Capture the cell that displays the provided text and extract its [x, y] central coordinate. 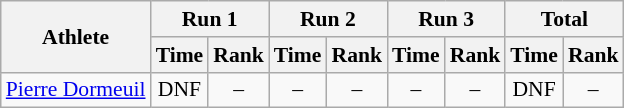
Total [564, 19]
Athlete [76, 36]
Pierre Dormeuil [76, 90]
Run 1 [210, 19]
Run 2 [328, 19]
Run 3 [446, 19]
